Provide the [X, Y] coordinate of the cell's center where the given text is located.  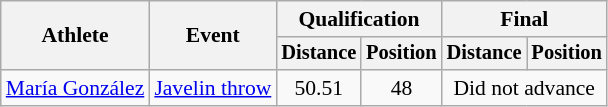
María González [76, 88]
Qualification [358, 19]
Final [524, 19]
Javelin throw [212, 88]
Athlete [76, 36]
48 [401, 88]
50.51 [318, 88]
Event [212, 36]
Did not advance [524, 88]
